Determine the (X, Y) coordinate at the center of the cell enclosing the given text.  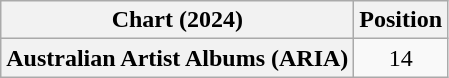
Position (401, 20)
14 (401, 58)
Chart (2024) (178, 20)
Australian Artist Albums (ARIA) (178, 58)
